Return [x, y] of the center of cell containing provided text 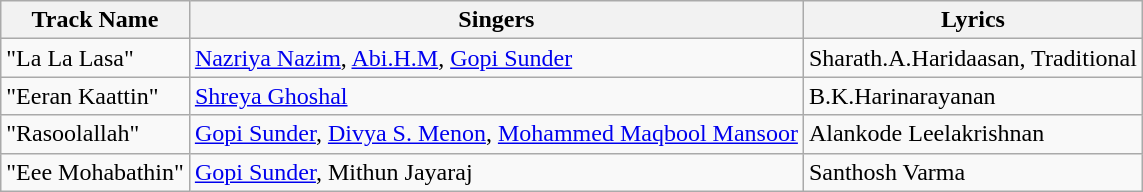
Alankode Leelakrishnan [972, 134]
B.K.Harinarayanan [972, 96]
Gopi Sunder, Mithun Jayaraj [496, 172]
Lyrics [972, 20]
Track Name [96, 20]
Nazriya Nazim, Abi.H.M, Gopi Sunder [496, 58]
"Rasoolallah" [96, 134]
Singers [496, 20]
"Eee Mohabathin" [96, 172]
"Eeran Kaattin" [96, 96]
Shreya Ghoshal [496, 96]
Santhosh Varma [972, 172]
Gopi Sunder, Divya S. Menon, Mohammed Maqbool Mansoor [496, 134]
"La La Lasa" [96, 58]
Sharath.A.Haridaasan, Traditional [972, 58]
